Determine the (x, y) coordinate at the center of the cell enclosing the given text.  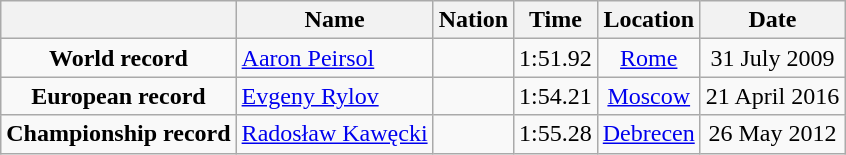
Aaron Peirsol (334, 58)
21 April 2016 (772, 96)
Name (334, 20)
Championship record (118, 134)
Location (648, 20)
European record (118, 96)
World record (118, 58)
Nation (473, 20)
31 July 2009 (772, 58)
Date (772, 20)
Radosław Kawęcki (334, 134)
Moscow (648, 96)
Evgeny Rylov (334, 96)
Rome (648, 58)
26 May 2012 (772, 134)
1:55.28 (556, 134)
Debrecen (648, 134)
1:54.21 (556, 96)
Time (556, 20)
1:51.92 (556, 58)
